From the cell containing the given text, extract its center point as (X, Y) coordinate. 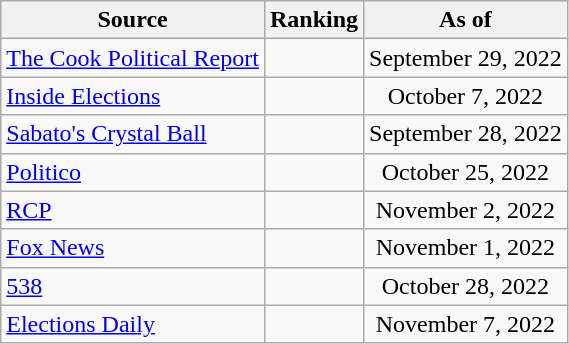
Fox News (133, 248)
RCP (133, 210)
Elections Daily (133, 324)
November 2, 2022 (466, 210)
October 28, 2022 (466, 286)
Inside Elections (133, 96)
November 7, 2022 (466, 324)
Source (133, 20)
The Cook Political Report (133, 58)
September 29, 2022 (466, 58)
October 25, 2022 (466, 172)
Sabato's Crystal Ball (133, 134)
538 (133, 286)
November 1, 2022 (466, 248)
Politico (133, 172)
September 28, 2022 (466, 134)
As of (466, 20)
Ranking (314, 20)
October 7, 2022 (466, 96)
